Output the (x, y) coordinate of the center of the cell containing the given text.  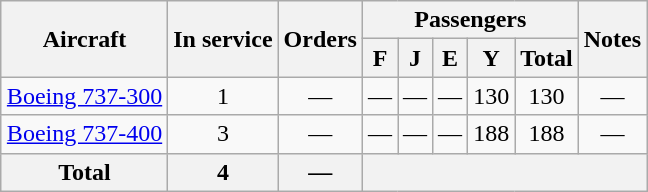
1 (223, 96)
E (450, 58)
Boeing 737-300 (84, 96)
4 (223, 172)
J (416, 58)
3 (223, 134)
Passengers (470, 20)
Boeing 737-400 (84, 134)
In service (223, 39)
Y (492, 58)
Orders (320, 39)
F (380, 58)
Notes (612, 39)
Aircraft (84, 39)
